Scan for the cell matching the given text and deliver its [X, Y] coordinate at center. 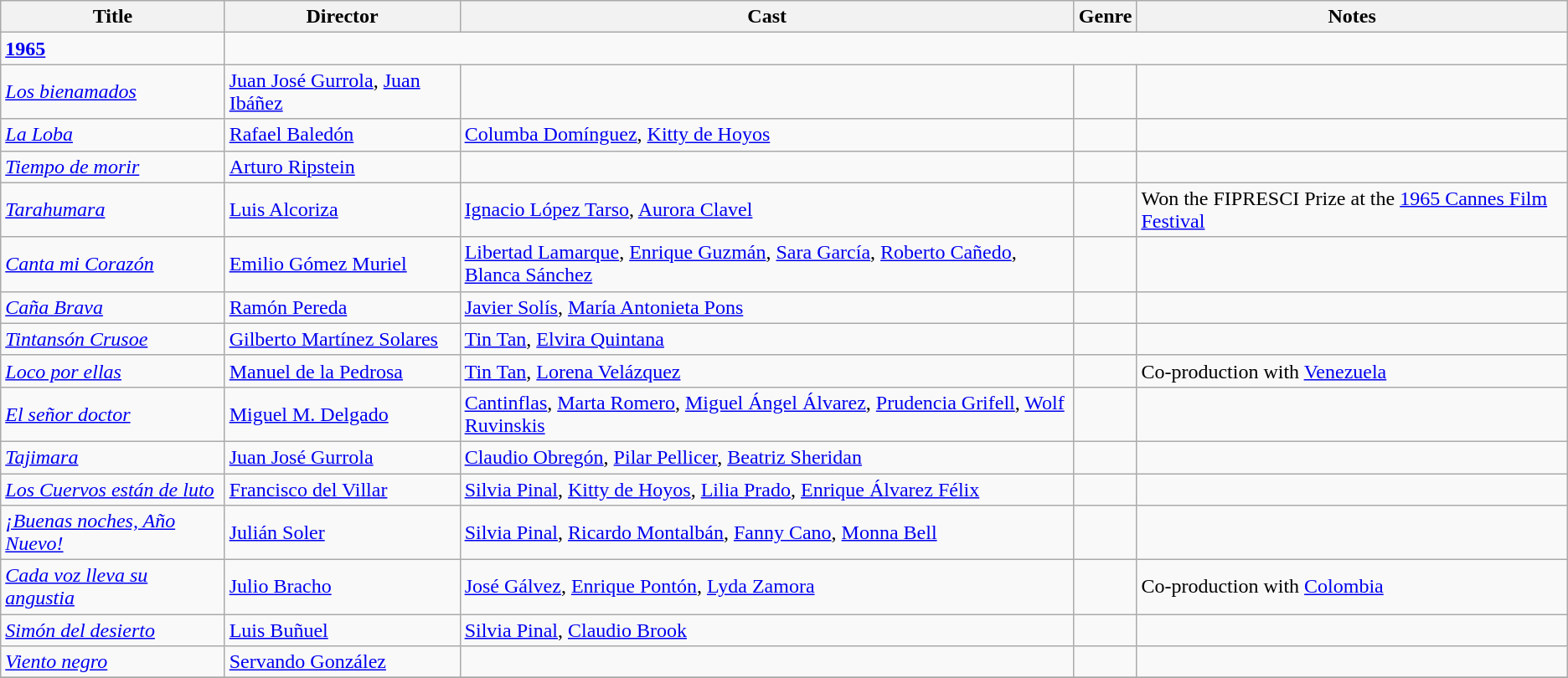
Los Cuervos están de luto [112, 490]
Francisco del Villar [342, 490]
Tin Tan, Lorena Velázquez [767, 371]
Servando González [342, 662]
La Loba [112, 135]
Gilberto Martínez Solares [342, 339]
Genre [1106, 17]
Notes [1352, 17]
Director [342, 17]
Libertad Lamarque, Enrique Guzmán, Sara García, Roberto Cañedo, Blanca Sánchez [767, 265]
¡Buenas noches, Año Nuevo! [112, 532]
Tintansón Crusoe [112, 339]
Julián Soler [342, 532]
Cada voz lleva su angustia [112, 588]
Arturo Ripstein [342, 167]
José Gálvez, Enrique Pontón, Lyda Zamora [767, 588]
Columba Domínguez, Kitty de Hoyos [767, 135]
Juan José Gurrola, Juan Ibáñez [342, 92]
Loco por ellas [112, 371]
Emilio Gómez Muriel [342, 265]
Ramón Pereda [342, 307]
Rafael Baledón [342, 135]
Manuel de la Pedrosa [342, 371]
Luis Buñuel [342, 630]
1965 [112, 49]
Silvia Pinal, Claudio Brook [767, 630]
Co-production with Colombia [1352, 588]
Silvia Pinal, Ricardo Montalbán, Fanny Cano, Monna Bell [767, 532]
El señor doctor [112, 413]
Los bienamados [112, 92]
Simón del desierto [112, 630]
Julio Bracho [342, 588]
Miguel M. Delgado [342, 413]
Luis Alcoriza [342, 209]
Juan José Gurrola [342, 457]
Tin Tan, Elvira Quintana [767, 339]
Tajimara [112, 457]
Tarahumara [112, 209]
Viento negro [112, 662]
Silvia Pinal, Kitty de Hoyos, Lilia Prado, Enrique Álvarez Félix [767, 490]
Ignacio López Tarso, Aurora Clavel [767, 209]
Cantinflas, Marta Romero, Miguel Ángel Álvarez, Prudencia Grifell, Wolf Ruvinskis [767, 413]
Javier Solís, María Antonieta Pons [767, 307]
Canta mi Corazón [112, 265]
Cast [767, 17]
Caña Brava [112, 307]
Claudio Obregón, Pilar Pellicer, Beatriz Sheridan [767, 457]
Title [112, 17]
Co-production with Venezuela [1352, 371]
Tiempo de morir [112, 167]
Won the FIPRESCI Prize at the 1965 Cannes Film Festival [1352, 209]
